From the cell containing the given text, extract its center point as [x, y] coordinate. 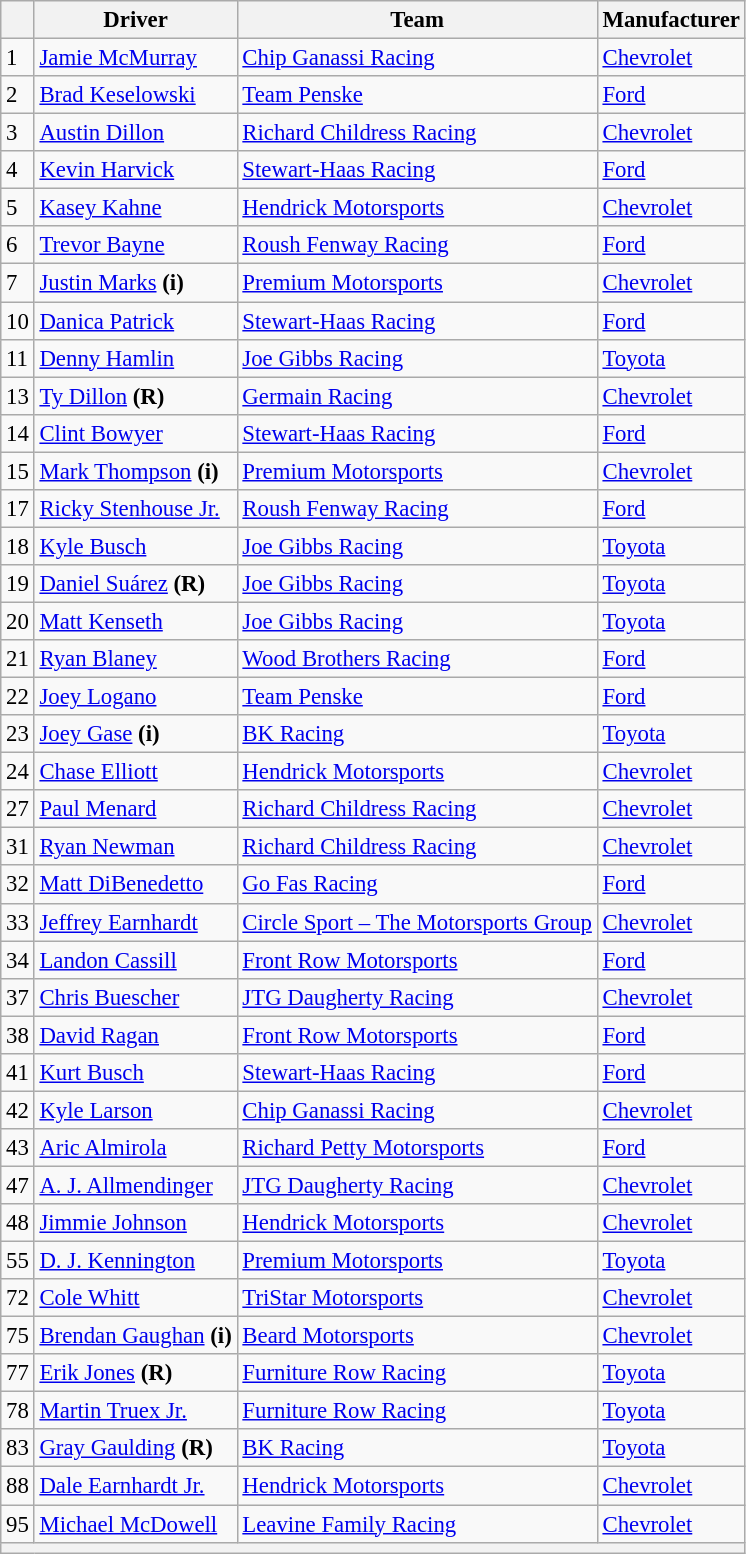
27 [18, 809]
5 [18, 208]
Kurt Busch [136, 1073]
Landon Cassill [136, 960]
Cole Whitt [136, 1298]
6 [18, 245]
13 [18, 396]
Chris Buescher [136, 997]
Team [417, 20]
Brad Keselowski [136, 95]
3 [18, 133]
Brendan Gaughan (i) [136, 1336]
4 [18, 170]
1 [18, 58]
Kasey Kahne [136, 208]
77 [18, 1373]
37 [18, 997]
88 [18, 1486]
Daniel Suárez (R) [136, 584]
Gray Gaulding (R) [136, 1449]
32 [18, 885]
Ty Dillon (R) [136, 396]
Jamie McMurray [136, 58]
Ryan Blaney [136, 659]
Leavine Family Racing [417, 1524]
Joey Logano [136, 697]
Joey Gase (i) [136, 734]
43 [18, 1148]
41 [18, 1073]
15 [18, 471]
Justin Marks (i) [136, 283]
Richard Petty Motorsports [417, 1148]
Chase Elliott [136, 772]
Ricky Stenhouse Jr. [136, 509]
Martin Truex Jr. [136, 1411]
Manufacturer [671, 20]
20 [18, 621]
Michael McDowell [136, 1524]
Circle Sport – The Motorsports Group [417, 922]
42 [18, 1110]
Go Fas Racing [417, 885]
Denny Hamlin [136, 358]
Matt DiBenedetto [136, 885]
47 [18, 1185]
Germain Racing [417, 396]
31 [18, 847]
22 [18, 697]
21 [18, 659]
D. J. Kennington [136, 1261]
38 [18, 1035]
Kevin Harvick [136, 170]
Matt Kenseth [136, 621]
34 [18, 960]
23 [18, 734]
Mark Thompson (i) [136, 471]
Driver [136, 20]
11 [18, 358]
48 [18, 1223]
18 [18, 546]
Aric Almirola [136, 1148]
95 [18, 1524]
Jimmie Johnson [136, 1223]
Wood Brothers Racing [417, 659]
17 [18, 509]
19 [18, 584]
Trevor Bayne [136, 245]
75 [18, 1336]
Paul Menard [136, 809]
55 [18, 1261]
Ryan Newman [136, 847]
83 [18, 1449]
Kyle Larson [136, 1110]
David Ragan [136, 1035]
78 [18, 1411]
Jeffrey Earnhardt [136, 922]
TriStar Motorsports [417, 1298]
14 [18, 433]
10 [18, 321]
7 [18, 283]
Dale Earnhardt Jr. [136, 1486]
Beard Motorsports [417, 1336]
72 [18, 1298]
Kyle Busch [136, 546]
Austin Dillon [136, 133]
Erik Jones (R) [136, 1373]
33 [18, 922]
Danica Patrick [136, 321]
A. J. Allmendinger [136, 1185]
Clint Bowyer [136, 433]
24 [18, 772]
2 [18, 95]
